Locate the cell with the specified text and output its [X, Y] center coordinate. 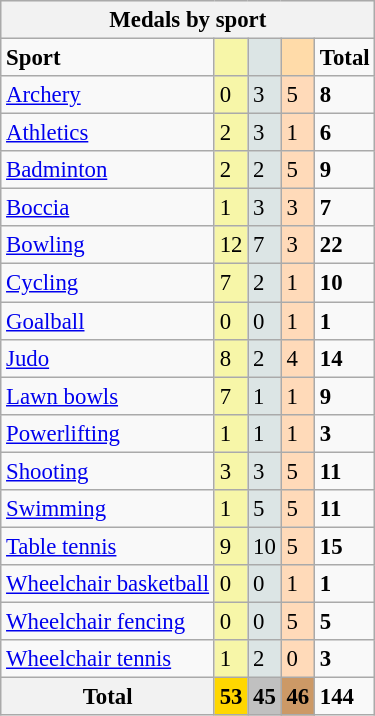
Swimming [108, 509]
144 [345, 697]
Shooting [108, 471]
Wheelchair fencing [108, 621]
Wheelchair basketball [108, 584]
4 [298, 358]
Wheelchair tennis [108, 659]
Medals by sport [188, 20]
12 [230, 245]
15 [345, 546]
46 [298, 697]
Powerlifting [108, 433]
45 [264, 697]
Lawn bowls [108, 396]
6 [345, 133]
Table tennis [108, 546]
14 [345, 358]
Athletics [108, 133]
Judo [108, 358]
53 [230, 697]
Goalball [108, 321]
Cycling [108, 283]
Badminton [108, 170]
Boccia [108, 208]
Sport [108, 58]
Bowling [108, 245]
Archery [108, 95]
22 [345, 245]
